Return [x, y] of the center of cell containing provided text 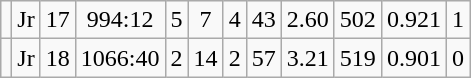
0.921 [414, 20]
43 [264, 20]
0 [458, 58]
1 [458, 20]
519 [358, 58]
14 [206, 58]
1066:40 [120, 58]
0.901 [414, 58]
2.60 [308, 20]
17 [58, 20]
5 [176, 20]
7 [206, 20]
3.21 [308, 58]
57 [264, 58]
18 [58, 58]
994:12 [120, 20]
502 [358, 20]
4 [234, 20]
